Identify which cell holds the provided text, then report its (x, y) central coordinate. 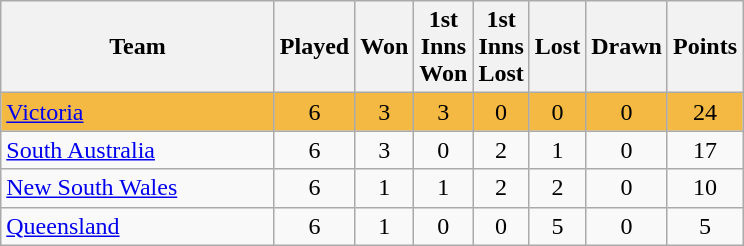
South Australia (138, 150)
Played (314, 47)
24 (704, 112)
17 (704, 150)
Points (704, 47)
1st Inns Won (444, 47)
Team (138, 47)
Drawn (627, 47)
1st Inns Lost (501, 47)
Victoria (138, 112)
10 (704, 188)
New South Wales (138, 188)
Lost (557, 47)
Won (384, 47)
Queensland (138, 226)
